Pinpoint the cell where the given text exists, returning its (x, y) midpoint coordinate. 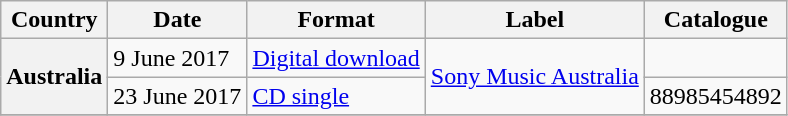
23 June 2017 (178, 96)
Catalogue (716, 20)
Sony Music Australia (534, 77)
CD single (336, 96)
Australia (54, 77)
Digital download (336, 58)
88985454892 (716, 96)
Date (178, 20)
9 June 2017 (178, 58)
Label (534, 20)
Country (54, 20)
Format (336, 20)
